Return (x, y) of the center of cell containing provided text 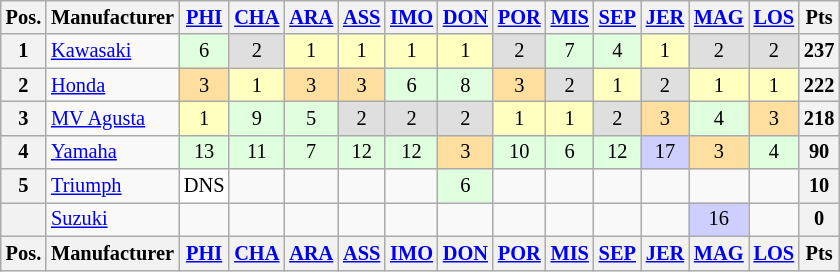
222 (819, 85)
8 (466, 85)
MV Agusta (112, 118)
Yamaha (112, 152)
Honda (112, 85)
Triumph (112, 186)
13 (204, 152)
16 (719, 219)
218 (819, 118)
Kawasaki (112, 51)
Suzuki (112, 219)
11 (256, 152)
90 (819, 152)
237 (819, 51)
17 (665, 152)
0 (819, 219)
DNS (204, 186)
9 (256, 118)
